For the text-containing cell, return its midpoint in (X, Y) coordinate format. 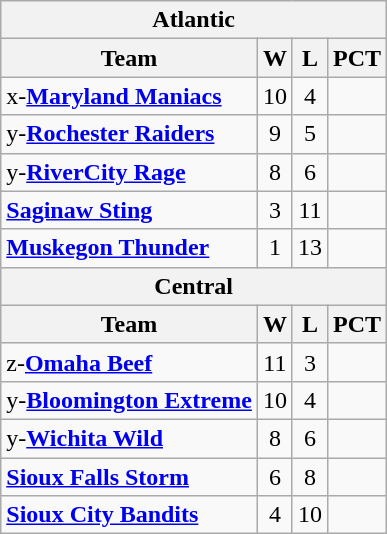
5 (310, 134)
x-Maryland Maniacs (130, 96)
Muskegon Thunder (130, 248)
9 (274, 134)
Central (194, 286)
y-Wichita Wild (130, 438)
1 (274, 248)
13 (310, 248)
z-Omaha Beef (130, 362)
y-RiverCity Rage (130, 172)
y-Rochester Raiders (130, 134)
Atlantic (194, 20)
Sioux Falls Storm (130, 477)
y-Bloomington Extreme (130, 400)
Saginaw Sting (130, 210)
Sioux City Bandits (130, 515)
